Capture the cell that displays the provided text and extract its (x, y) central coordinate. 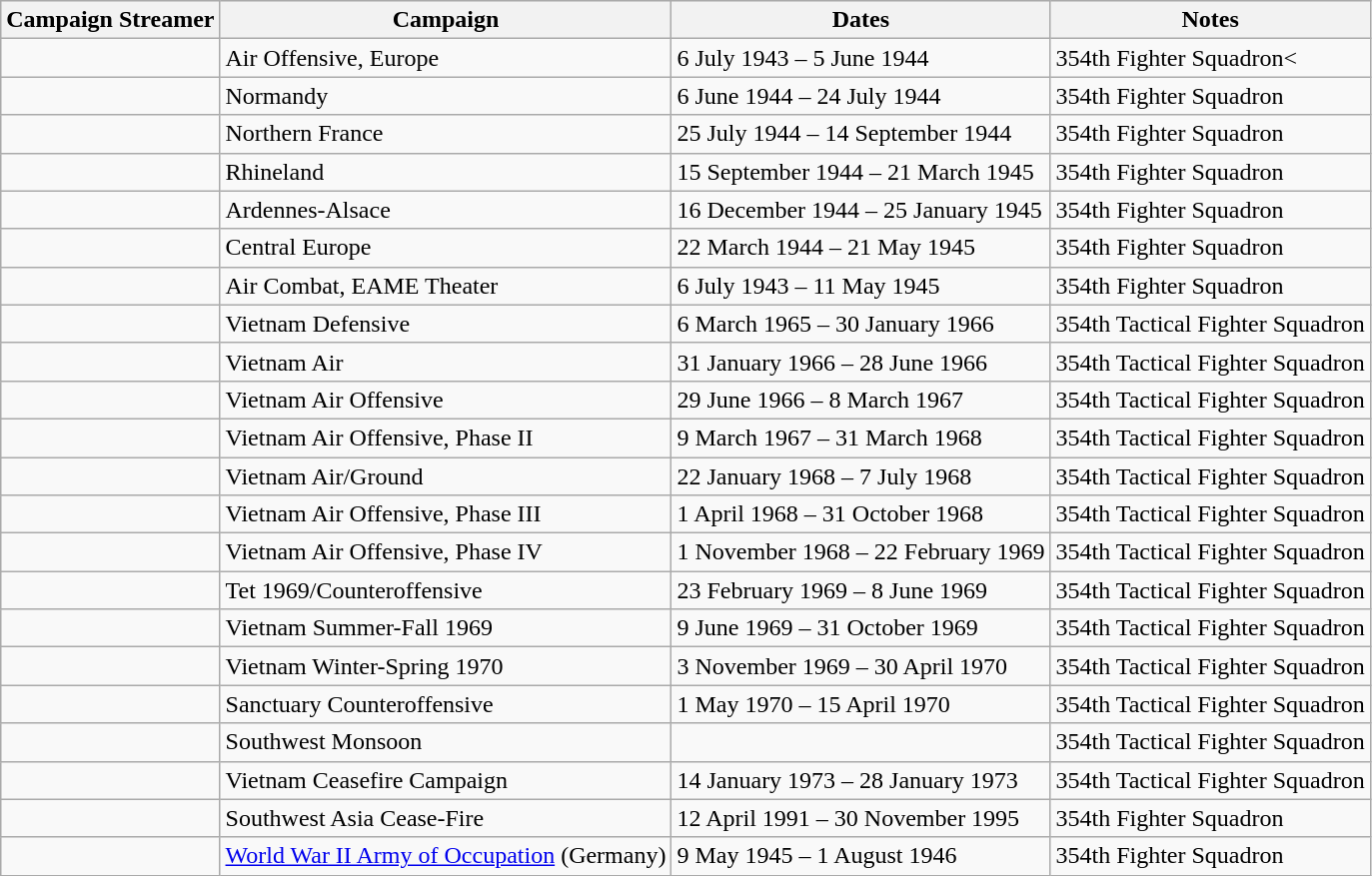
Northern France (446, 134)
6 July 1943 – 5 June 1944 (861, 58)
9 May 1945 – 1 August 1946 (861, 856)
Vietnam Air Offensive (446, 400)
22 January 1968 – 7 July 1968 (861, 476)
9 March 1967 – 31 March 1968 (861, 438)
Vietnam Air/Ground (446, 476)
Vietnam Summer-Fall 1969 (446, 628)
354th Fighter Squadron< (1210, 58)
Campaign Streamer (110, 20)
23 February 1969 – 8 June 1969 (861, 590)
1 November 1968 – 22 February 1969 (861, 552)
Air Combat, EAME Theater (446, 286)
Vietnam Defensive (446, 324)
25 July 1944 – 14 September 1944 (861, 134)
Air Offensive, Europe (446, 58)
29 June 1966 – 8 March 1967 (861, 400)
Normandy (446, 96)
Notes (1210, 20)
Rhineland (446, 172)
Vietnam Winter-Spring 1970 (446, 666)
Campaign (446, 20)
3 November 1969 – 30 April 1970 (861, 666)
Vietnam Air (446, 362)
Southwest Monsoon (446, 742)
Dates (861, 20)
Ardennes-Alsace (446, 210)
15 September 1944 – 21 March 1945 (861, 172)
Vietnam Air Offensive, Phase III (446, 514)
Vietnam Ceasefire Campaign (446, 780)
6 March 1965 – 30 January 1966 (861, 324)
1 April 1968 – 31 October 1968 (861, 514)
Tet 1969/Counteroffensive (446, 590)
31 January 1966 – 28 June 1966 (861, 362)
16 December 1944 – 25 January 1945 (861, 210)
9 June 1969 – 31 October 1969 (861, 628)
Sanctuary Counteroffensive (446, 704)
Central Europe (446, 248)
World War II Army of Occupation (Germany) (446, 856)
6 June 1944 – 24 July 1944 (861, 96)
Vietnam Air Offensive, Phase II (446, 438)
12 April 1991 – 30 November 1995 (861, 818)
Vietnam Air Offensive, Phase IV (446, 552)
22 March 1944 – 21 May 1945 (861, 248)
1 May 1970 – 15 April 1970 (861, 704)
14 January 1973 – 28 January 1973 (861, 780)
6 July 1943 – 11 May 1945 (861, 286)
Southwest Asia Cease-Fire (446, 818)
